Determine the (x, y) coordinate at the center of the cell enclosing the given text.  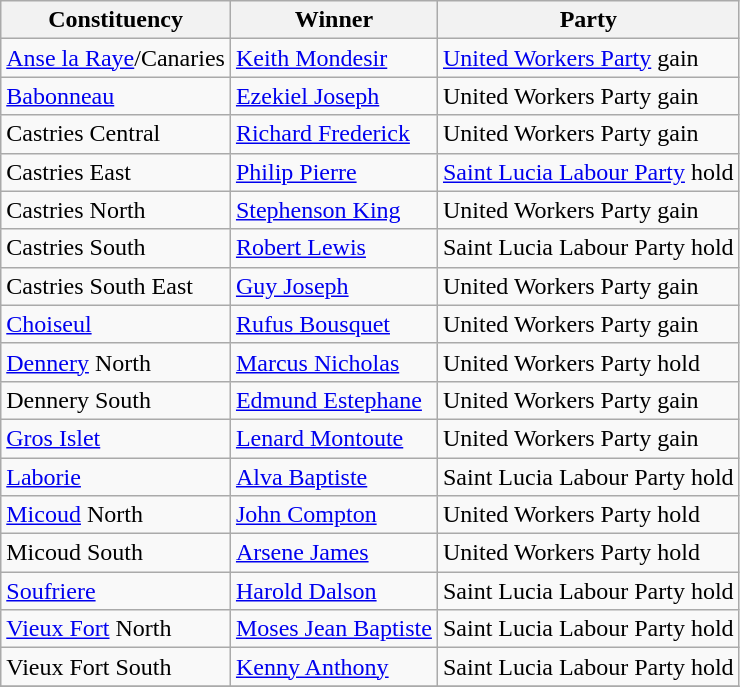
Dennery South (116, 400)
Rufus Bousquet (334, 324)
Lenard Montoute (334, 438)
Robert Lewis (334, 248)
Castries East (116, 172)
Castries North (116, 210)
Constituency (116, 20)
Philip Pierre (334, 172)
Castries Central (116, 134)
Choiseul (116, 324)
Arsene James (334, 553)
Castries South East (116, 286)
Edmund Estephane (334, 400)
Micoud South (116, 553)
Dennery North (116, 362)
Richard Frederick (334, 134)
Vieux Fort North (116, 629)
John Compton (334, 515)
Vieux Fort South (116, 667)
Marcus Nicholas (334, 362)
Guy Joseph (334, 286)
Winner (334, 20)
Gros Islet (116, 438)
Anse la Raye/Canaries (116, 58)
Party (588, 20)
Laborie (116, 477)
Babonneau (116, 96)
Alva Baptiste (334, 477)
Castries South (116, 248)
Moses Jean Baptiste (334, 629)
Ezekiel Joseph (334, 96)
Micoud North (116, 515)
Harold Dalson (334, 591)
Kenny Anthony (334, 667)
Keith Mondesir (334, 58)
Stephenson King (334, 210)
Soufriere (116, 591)
